Return [x, y] of the center of cell containing provided text 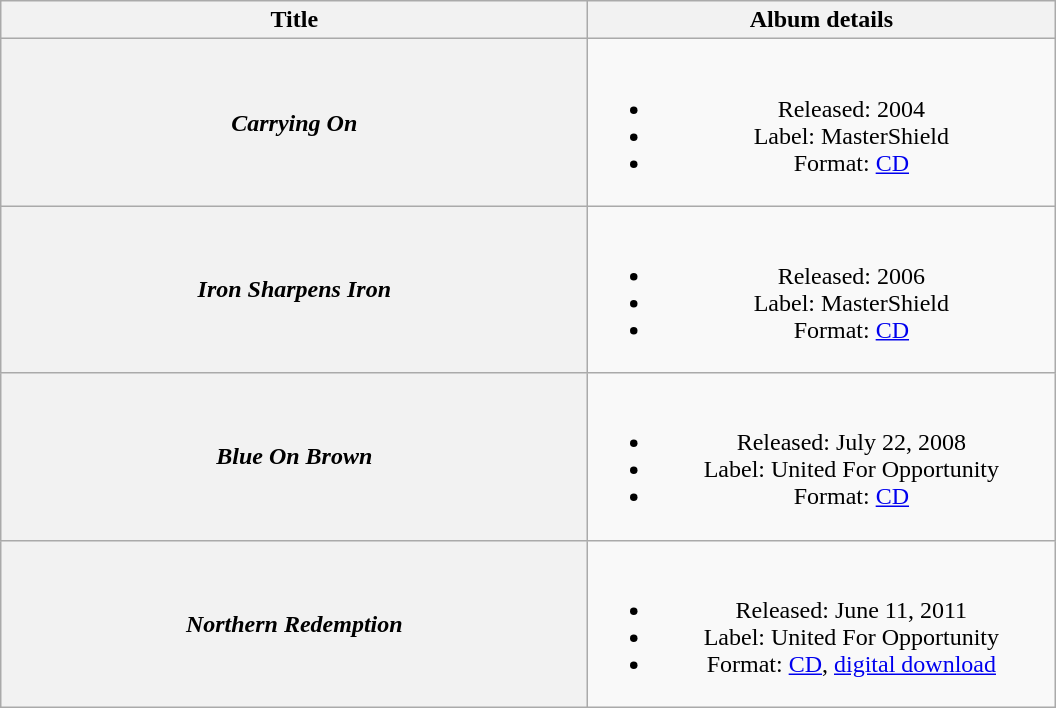
Carrying On [294, 122]
Released: 2006Label: MasterShieldFormat: CD [822, 290]
Album details [822, 20]
Northern Redemption [294, 624]
Blue On Brown [294, 456]
Released: June 11, 2011Label: United For OpportunityFormat: CD, digital download [822, 624]
Title [294, 20]
Released: July 22, 2008Label: United For OpportunityFormat: CD [822, 456]
Iron Sharpens Iron [294, 290]
Released: 2004Label: MasterShieldFormat: CD [822, 122]
